Search for the cell housing the specified text and yield its [X, Y] center coordinate. 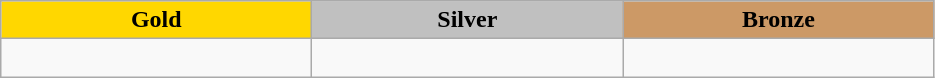
Silver [468, 20]
Bronze [778, 20]
Gold [156, 20]
